Output the (X, Y) coordinate of the center of the cell containing the given text.  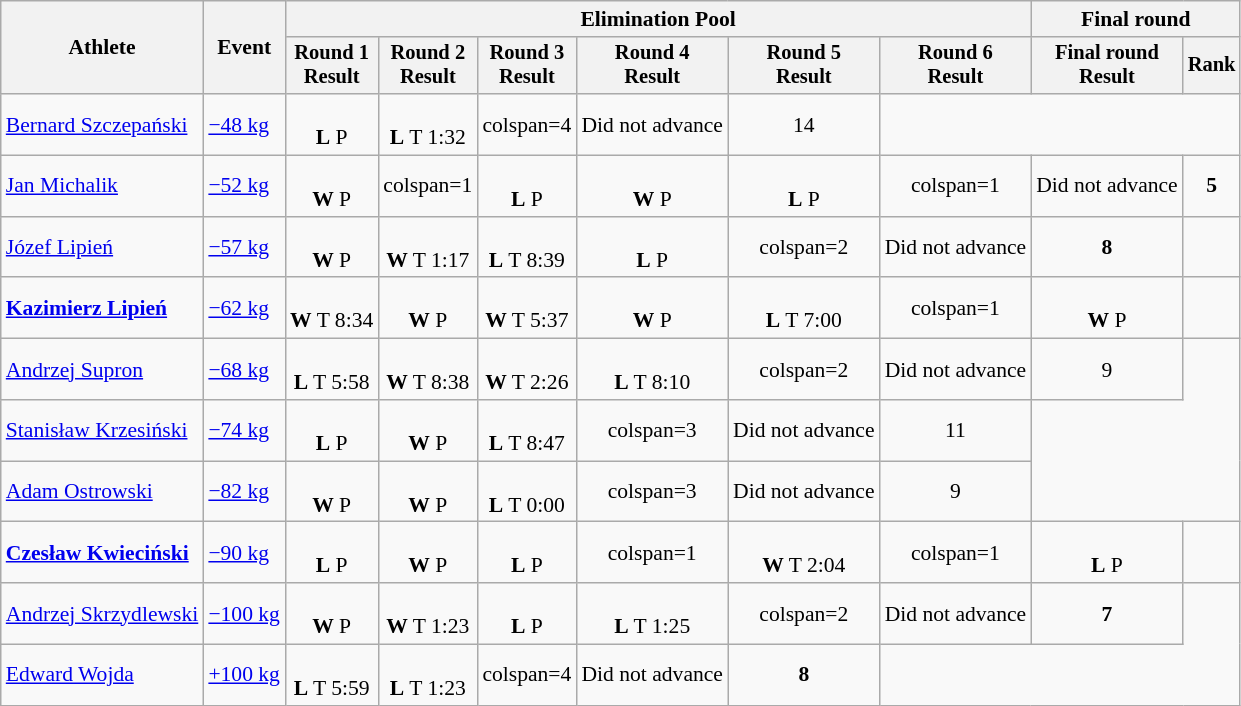
−68 kg (244, 370)
W T 2:26 (526, 370)
−62 kg (244, 308)
Event (244, 48)
L T 8:39 (526, 248)
Athlete (102, 48)
Adam Ostrowski (102, 492)
+100 kg (244, 676)
L T 0:00 (526, 492)
Round 6Result (956, 66)
−100 kg (244, 614)
W T 1:23 (428, 614)
−57 kg (244, 248)
Andrzej Skrzydlewski (102, 614)
W T 8:34 (332, 308)
−52 kg (244, 186)
Jan Michalik (102, 186)
L T 1:23 (428, 676)
Stanisław Krzesiński (102, 430)
L T 1:25 (652, 614)
Czesław Kwieciński (102, 552)
5 (1212, 186)
Round 5Result (804, 66)
11 (956, 430)
−74 kg (244, 430)
Elimination Pool (658, 19)
−48 kg (244, 124)
L T 8:10 (652, 370)
W T 5:37 (526, 308)
Edward Wojda (102, 676)
L T 5:59 (332, 676)
L T 7:00 (804, 308)
L T 8:47 (526, 430)
Bernard Szczepański (102, 124)
−90 kg (244, 552)
14 (804, 124)
Round 4Result (652, 66)
Andrzej Supron (102, 370)
W T 8:38 (428, 370)
Rank (1212, 66)
7 (1107, 614)
Final round (1136, 19)
W T 1:17 (428, 248)
Kazimierz Lipień (102, 308)
Round 1Result (332, 66)
Round 3Result (526, 66)
W T 2:04 (804, 552)
Final roundResult (1107, 66)
Round 2Result (428, 66)
L T 5:58 (332, 370)
Józef Lipień (102, 248)
−82 kg (244, 492)
L T 1:32 (428, 124)
